Scan for the cell matching the given text and deliver its [x, y] coordinate at center. 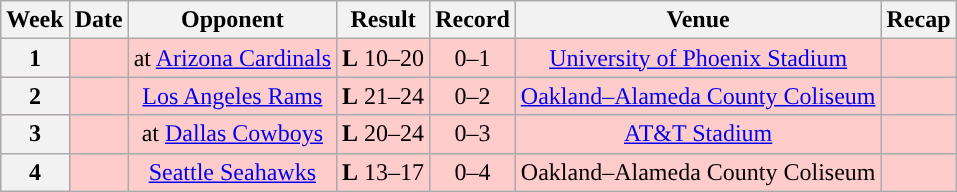
L 10–20 [384, 58]
Opponent [232, 20]
L 20–24 [384, 134]
L 13–17 [384, 172]
Venue [698, 20]
University of Phoenix Stadium [698, 58]
Recap [918, 20]
2 [35, 96]
Record [473, 20]
0–3 [473, 134]
AT&T Stadium [698, 134]
0–2 [473, 96]
3 [35, 134]
Week [35, 20]
Seattle Seahawks [232, 172]
L 21–24 [384, 96]
Result [384, 20]
Los Angeles Rams [232, 96]
Date [98, 20]
0–4 [473, 172]
0–1 [473, 58]
at Arizona Cardinals [232, 58]
1 [35, 58]
at Dallas Cowboys [232, 134]
4 [35, 172]
